For the text-containing cell, return its midpoint in [x, y] coordinate format. 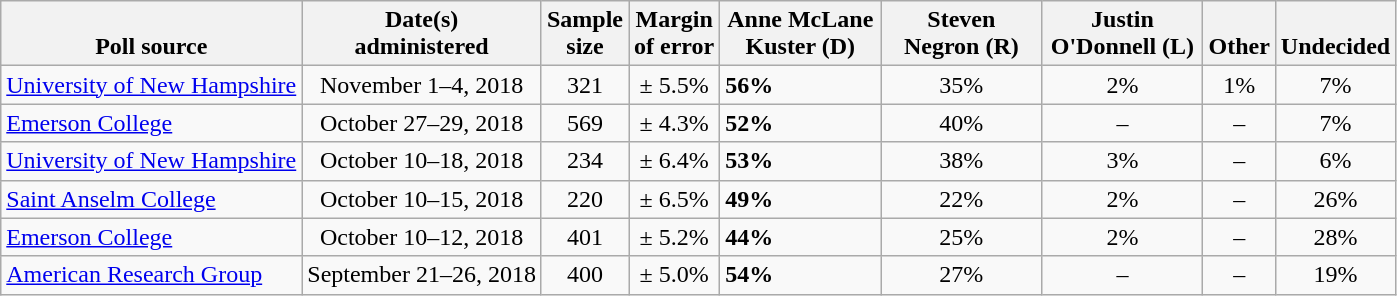
54% [800, 275]
44% [800, 237]
1% [1239, 85]
321 [584, 85]
Anne McLaneKuster (D) [800, 34]
November 1–4, 2018 [422, 85]
± 4.3% [674, 123]
Undecided [1335, 34]
400 [584, 275]
StevenNegron (R) [962, 34]
28% [1335, 237]
49% [800, 199]
35% [962, 85]
Samplesize [584, 34]
American Research Group [152, 275]
56% [800, 85]
October 10–18, 2018 [422, 161]
JustinO'Donnell (L) [1122, 34]
± 5.0% [674, 275]
26% [1335, 199]
25% [962, 237]
40% [962, 123]
19% [1335, 275]
220 [584, 199]
September 21–26, 2018 [422, 275]
October 10–15, 2018 [422, 199]
Date(s)administered [422, 34]
Saint Anselm College [152, 199]
569 [584, 123]
22% [962, 199]
27% [962, 275]
6% [1335, 161]
401 [584, 237]
52% [800, 123]
± 6.4% [674, 161]
± 5.5% [674, 85]
53% [800, 161]
± 6.5% [674, 199]
October 10–12, 2018 [422, 237]
Marginof error [674, 34]
± 5.2% [674, 237]
Poll source [152, 34]
Other [1239, 34]
234 [584, 161]
October 27–29, 2018 [422, 123]
3% [1122, 161]
38% [962, 161]
